From the cell containing the given text, extract its center point as (x, y) coordinate. 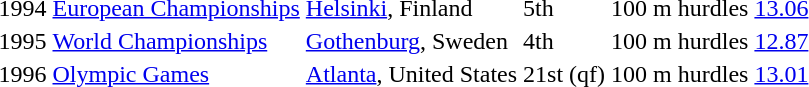
Gothenburg, Sweden (411, 41)
4th (564, 41)
World Championships (176, 41)
100 m hurdles (680, 41)
